Return (x, y) of the center of cell containing provided text 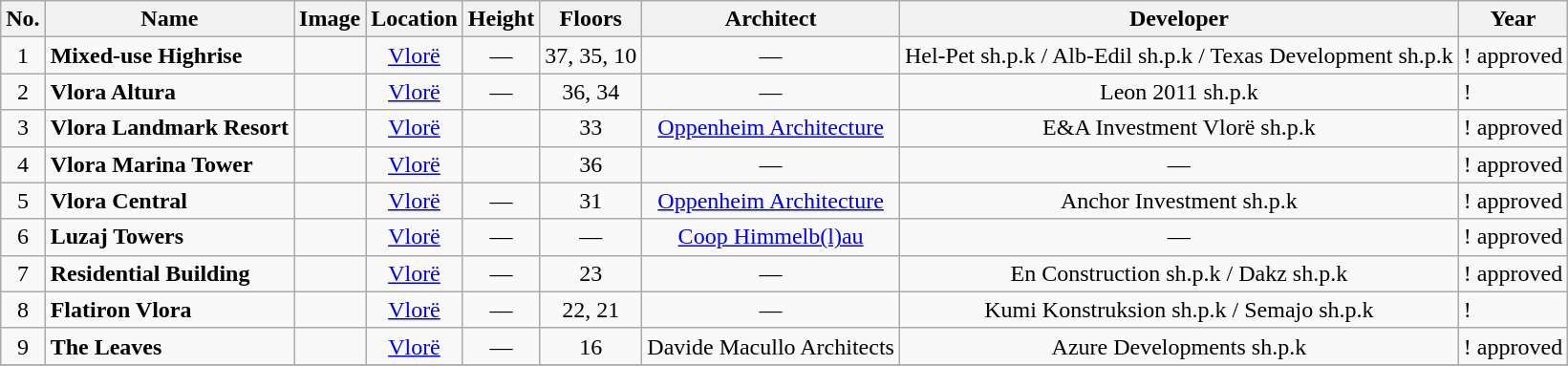
E&A Investment Vlorë sh.p.k (1179, 128)
The Leaves (169, 346)
Coop Himmelb(l)au (771, 237)
En Construction sh.p.k / Dakz sh.p.k (1179, 273)
Mixed-use Highrise (169, 55)
36, 34 (591, 92)
Architect (771, 19)
3 (23, 128)
Location (415, 19)
33 (591, 128)
Vlora Altura (169, 92)
Vlora Central (169, 201)
Year (1513, 19)
7 (23, 273)
Image (331, 19)
8 (23, 310)
Leon 2011 sh.p.k (1179, 92)
Height (501, 19)
Davide Macullo Architects (771, 346)
Residential Building (169, 273)
31 (591, 201)
22, 21 (591, 310)
Anchor Investment sh.p.k (1179, 201)
Luzaj Towers (169, 237)
16 (591, 346)
Floors (591, 19)
Azure Developments sh.p.k (1179, 346)
Developer (1179, 19)
6 (23, 237)
Kumi Konstruksion sh.p.k / Semajo sh.p.k (1179, 310)
2 (23, 92)
No. (23, 19)
36 (591, 164)
Vlora Landmark Resort (169, 128)
9 (23, 346)
Hel-Pet sh.p.k / Alb-Edil sh.p.k / Texas Development sh.p.k (1179, 55)
Flatiron Vlora (169, 310)
Name (169, 19)
23 (591, 273)
4 (23, 164)
37, 35, 10 (591, 55)
5 (23, 201)
Vlora Marina Tower (169, 164)
1 (23, 55)
